Output the [x, y] coordinate of the center of the cell containing the given text.  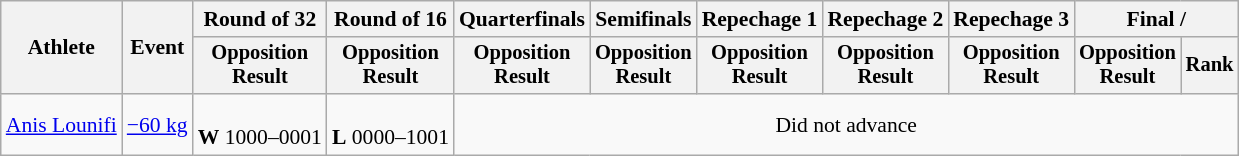
Round of 16 [390, 19]
Athlete [62, 48]
Repechage 2 [885, 19]
Repechage 1 [760, 19]
−60 kg [158, 124]
Semifinals [644, 19]
Repechage 3 [1011, 19]
W 1000–0001 [260, 124]
Event [158, 48]
Did not advance [846, 124]
Rank [1210, 66]
Final / [1156, 19]
Anis Lounifi [62, 124]
Quarterfinals [522, 19]
Round of 32 [260, 19]
L 0000–1001 [390, 124]
